Determine the [X, Y] coordinate at the center of the cell enclosing the given text.  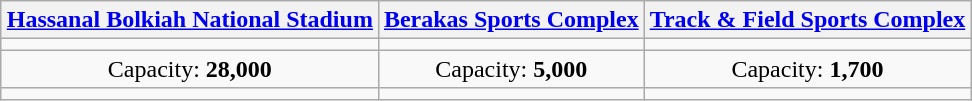
Capacity: 5,000 [511, 69]
Berakas Sports Complex [511, 20]
Track & Field Sports Complex [808, 20]
Hassanal Bolkiah National Stadium [190, 20]
Capacity: 1,700 [808, 69]
Capacity: 28,000 [190, 69]
